Identify which cell holds the provided text, then report its (X, Y) central coordinate. 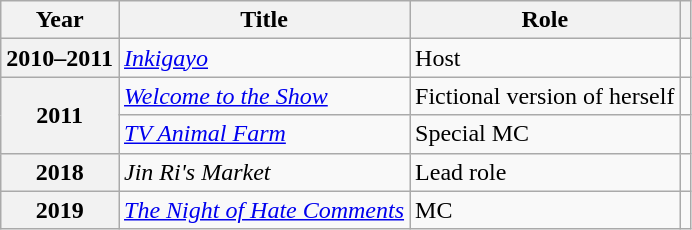
2018 (60, 172)
Jin Ri's Market (264, 172)
Role (545, 20)
Lead role (545, 172)
2019 (60, 210)
Welcome to the Show (264, 96)
MC (545, 210)
Host (545, 58)
2010–2011 (60, 58)
Title (264, 20)
TV Animal Farm (264, 134)
Special MC (545, 134)
The Night of Hate Comments (264, 210)
Inkigayo (264, 58)
Year (60, 20)
Fictional version of herself (545, 96)
2011 (60, 115)
